Return [X, Y] of the center of cell containing provided text 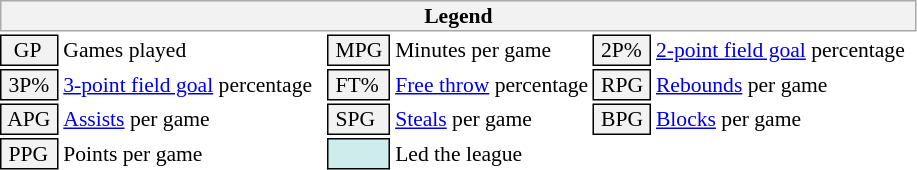
Free throw percentage [492, 85]
Legend [458, 16]
Led the league [492, 154]
APG [30, 120]
PPG [30, 154]
MPG [359, 50]
Assists per game [193, 120]
SPG [359, 120]
FT% [359, 85]
Steals per game [492, 120]
Minutes per game [492, 50]
3P% [30, 85]
2P% [622, 50]
Blocks per game [785, 120]
GP [30, 50]
Points per game [193, 154]
2-point field goal percentage [785, 50]
Games played [193, 50]
BPG [622, 120]
3-point field goal percentage [193, 85]
Rebounds per game [785, 85]
RPG [622, 85]
